Detect which cell encompasses the target text, then output its (X, Y) center coordinate. 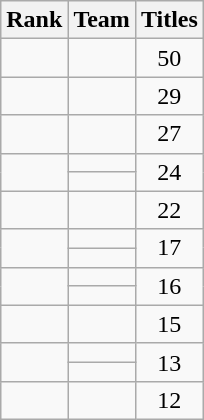
16 (169, 286)
22 (169, 210)
Titles (169, 20)
27 (169, 134)
Rank (34, 20)
Team (102, 20)
17 (169, 248)
24 (169, 172)
15 (169, 324)
50 (169, 58)
12 (169, 400)
29 (169, 96)
13 (169, 362)
